Capture the cell that displays the provided text and extract its [X, Y] central coordinate. 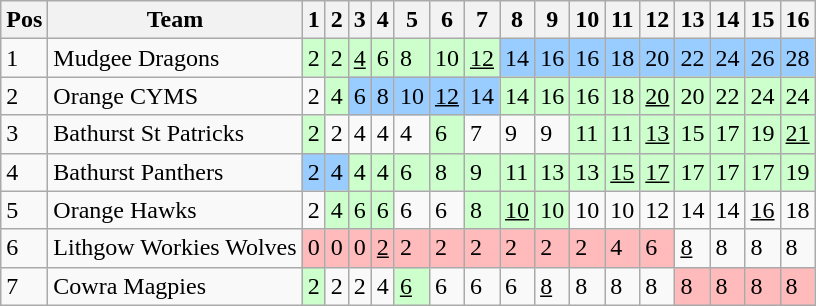
Bathurst St Patricks [175, 134]
26 [762, 58]
Team [175, 20]
Pos [24, 20]
28 [798, 58]
Mudgee Dragons [175, 58]
21 [798, 134]
Orange Hawks [175, 210]
Lithgow Workies Wolves [175, 248]
Orange CYMS [175, 96]
Cowra Magpies [175, 286]
Bathurst Panthers [175, 172]
